From the cell containing the given text, extract its center point as (x, y) coordinate. 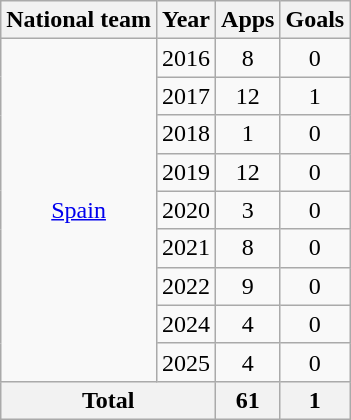
2019 (186, 172)
2021 (186, 248)
2025 (186, 362)
Goals (315, 20)
Total (108, 400)
Year (186, 20)
3 (248, 210)
61 (248, 400)
National team (79, 20)
2022 (186, 286)
Apps (248, 20)
2024 (186, 324)
2016 (186, 58)
2018 (186, 134)
Spain (79, 210)
9 (248, 286)
2017 (186, 96)
2020 (186, 210)
